Locate the cell with the specified text and output its [X, Y] center coordinate. 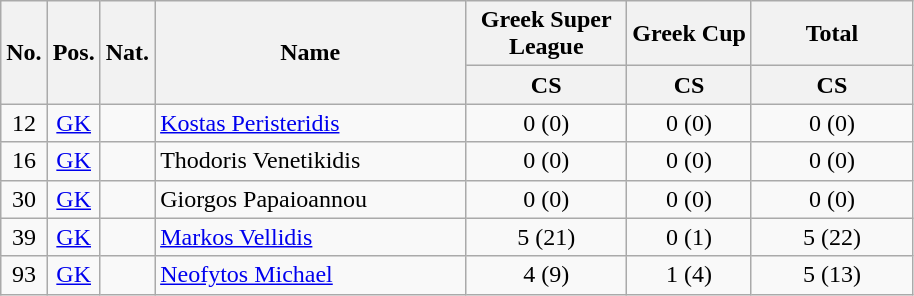
Thodoris Venetikidis [310, 161]
Greek Cup [690, 34]
Name [310, 52]
12 [24, 123]
Giorgos Papaioannou [310, 199]
Nat. [127, 52]
16 [24, 161]
Total [832, 34]
Greek Super League [546, 34]
5 (13) [832, 275]
Markos Vellidis [310, 237]
Pos. [74, 52]
93 [24, 275]
No. [24, 52]
30 [24, 199]
39 [24, 237]
4 (9) [546, 275]
5 (21) [546, 237]
5 (22) [832, 237]
0 (1) [690, 237]
1 (4) [690, 275]
Kostas Peristeridis [310, 123]
Neofytos Michael [310, 275]
